Provide the (X, Y) coordinate of the cell's center where the given text is located.  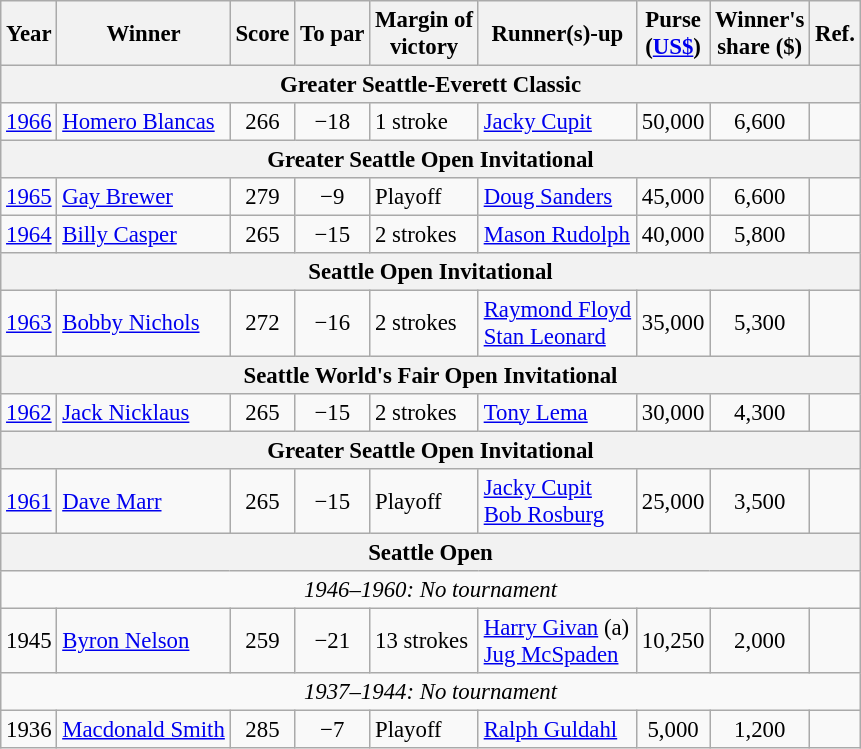
3,500 (760, 500)
272 (262, 324)
266 (262, 122)
−18 (332, 122)
Doug Sanders (557, 197)
Homero Blancas (144, 122)
285 (262, 729)
Harry Givan (a) Jug McSpaden (557, 640)
Gay Brewer (144, 197)
1963 (29, 324)
5,000 (672, 729)
1 stroke (424, 122)
Score (262, 34)
1946–1960: No tournament (430, 590)
Winner (144, 34)
Jacky Cupit (557, 122)
Macdonald Smith (144, 729)
5,300 (760, 324)
50,000 (672, 122)
Greater Seattle-Everett Classic (430, 85)
To par (332, 34)
Ref. (835, 34)
Tony Lema (557, 412)
Seattle World's Fair Open Invitational (430, 375)
Raymond Floyd Stan Leonard (557, 324)
45,000 (672, 197)
Bobby Nichols (144, 324)
Year (29, 34)
Purse(US$) (672, 34)
2,000 (760, 640)
−9 (332, 197)
Winner'sshare ($) (760, 34)
13 strokes (424, 640)
Mason Rudolph (557, 235)
10,250 (672, 640)
−21 (332, 640)
1937–1944: No tournament (430, 692)
1,200 (760, 729)
Jacky Cupit Bob Rosburg (557, 500)
1964 (29, 235)
Byron Nelson (144, 640)
Billy Casper (144, 235)
40,000 (672, 235)
Margin ofvictory (424, 34)
279 (262, 197)
−7 (332, 729)
35,000 (672, 324)
Jack Nicklaus (144, 412)
25,000 (672, 500)
5,800 (760, 235)
Ralph Guldahl (557, 729)
Dave Marr (144, 500)
259 (262, 640)
−16 (332, 324)
1962 (29, 412)
Seattle Open Invitational (430, 273)
1965 (29, 197)
Runner(s)-up (557, 34)
1966 (29, 122)
1945 (29, 640)
Seattle Open (430, 552)
1936 (29, 729)
4,300 (760, 412)
30,000 (672, 412)
1961 (29, 500)
